Scan for the cell matching the given text and deliver its (X, Y) coordinate at center. 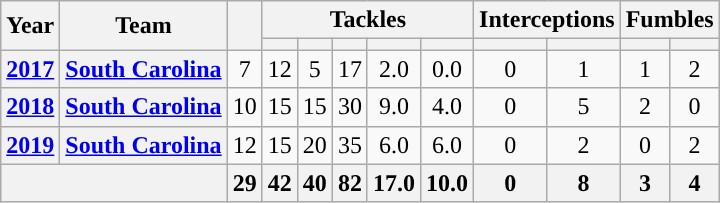
82 (350, 183)
Tackles (368, 20)
17.0 (394, 183)
2017 (30, 69)
Year (30, 26)
7 (244, 69)
40 (314, 183)
Interceptions (548, 20)
20 (314, 145)
9.0 (394, 107)
10.0 (446, 183)
42 (280, 183)
4.0 (446, 107)
29 (244, 183)
2018 (30, 107)
35 (350, 145)
2019 (30, 145)
10 (244, 107)
2.0 (394, 69)
Fumbles (670, 20)
3 (645, 183)
17 (350, 69)
0.0 (446, 69)
4 (695, 183)
Team (144, 26)
30 (350, 107)
8 (584, 183)
